Extract the [x, y] coordinate from the center of the cell holding the provided text.  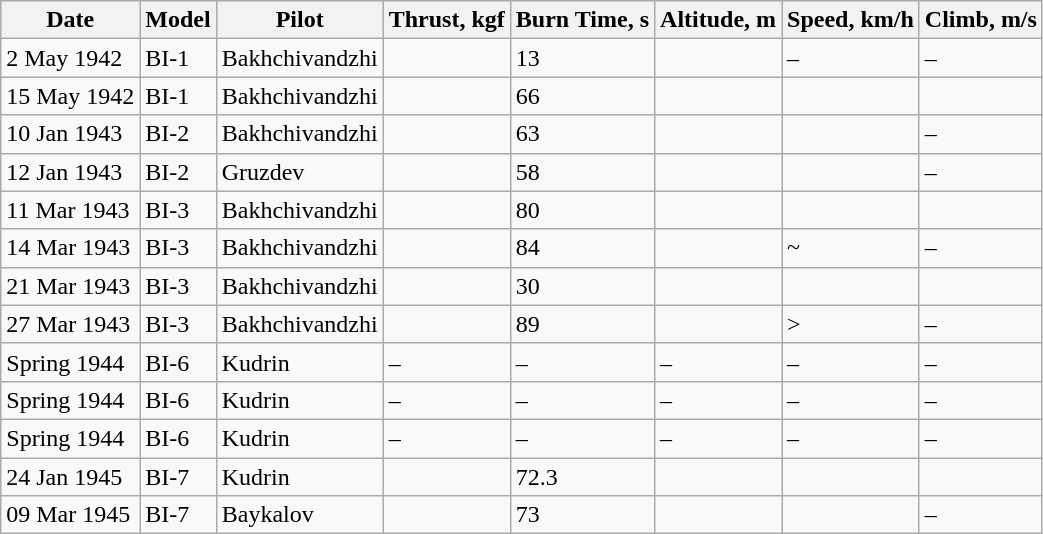
Date [70, 20]
27 Mar 1943 [70, 324]
Altitude, m [718, 20]
2 May 1942 [70, 58]
12 Jan 1943 [70, 172]
Thrust, kgf [446, 20]
73 [582, 515]
10 Jan 1943 [70, 134]
Speed, km/h [851, 20]
80 [582, 210]
Climb, m/s [980, 20]
> [851, 324]
63 [582, 134]
11 Mar 1943 [70, 210]
89 [582, 324]
24 Jan 1945 [70, 477]
15 May 1942 [70, 96]
84 [582, 248]
Model [178, 20]
14 Mar 1943 [70, 248]
Burn Time, s [582, 20]
58 [582, 172]
Gruzdev [300, 172]
66 [582, 96]
Baykalov [300, 515]
Pilot [300, 20]
72.3 [582, 477]
30 [582, 286]
21 Mar 1943 [70, 286]
09 Mar 1945 [70, 515]
13 [582, 58]
~ [851, 248]
